Provide the [x, y] coordinate of the cell's center where the given text is located.  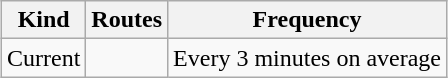
Current [43, 58]
Every 3 minutes on average [308, 58]
Routes [127, 20]
Frequency [308, 20]
Kind [43, 20]
